Capture the cell that displays the provided text and extract its [x, y] central coordinate. 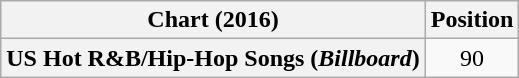
US Hot R&B/Hip-Hop Songs (Billboard) [213, 58]
Chart (2016) [213, 20]
Position [472, 20]
90 [472, 58]
